Output the [x, y] coordinate of the center of the cell containing the given text.  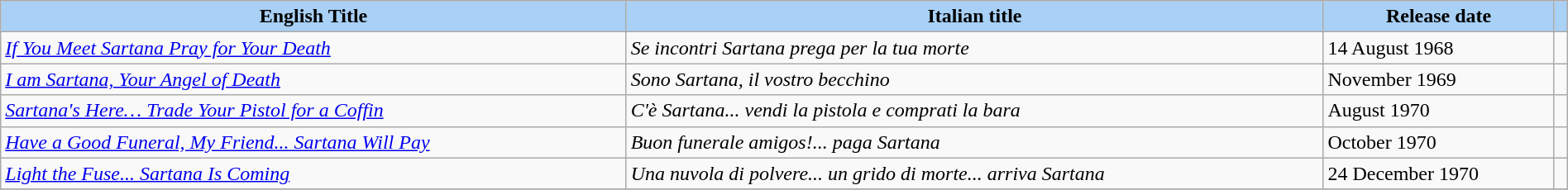
English Title [313, 17]
Italian title [974, 17]
Light the Fuse... Sartana Is Coming [313, 173]
Se incontri Sartana prega per la tua morte [974, 48]
November 1969 [1439, 79]
14 August 1968 [1439, 48]
October 1970 [1439, 142]
Buon funerale amigos!... paga Sartana [974, 142]
If You Meet Sartana Pray for Your Death [313, 48]
August 1970 [1439, 111]
Release date [1439, 17]
24 December 1970 [1439, 173]
C'è Sartana... vendi la pistola e comprati la bara [974, 111]
Sartana's Here… Trade Your Pistol for a Coffin [313, 111]
Una nuvola di polvere... un grido di morte... arriva Sartana [974, 173]
Have a Good Funeral, My Friend... Sartana Will Pay [313, 142]
Sono Sartana, il vostro becchino [974, 79]
I am Sartana, Your Angel of Death [313, 79]
